Capture the cell that displays the provided text and extract its [X, Y] central coordinate. 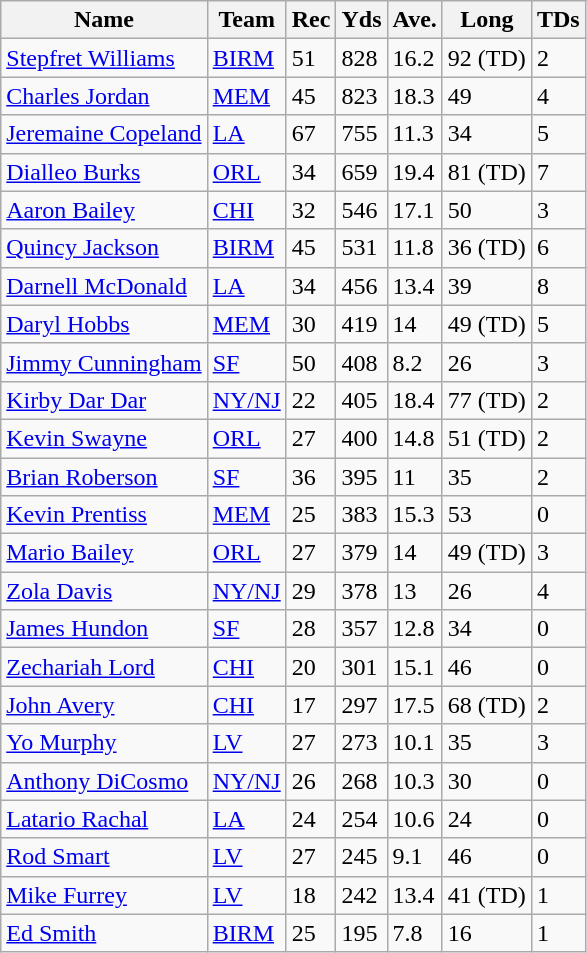
36 (TD) [486, 248]
16.2 [414, 58]
8 [558, 286]
Rod Smart [104, 857]
254 [362, 819]
297 [362, 705]
Yds [362, 20]
245 [362, 857]
Team [246, 20]
531 [362, 248]
22 [311, 400]
Aaron Bailey [104, 210]
828 [362, 58]
Kevin Swayne [104, 438]
659 [362, 172]
18 [311, 895]
Daryl Hobbs [104, 324]
Long [486, 20]
17.1 [414, 210]
James Hundon [104, 629]
419 [362, 324]
Anthony DiCosmo [104, 781]
378 [362, 591]
Zechariah Lord [104, 667]
Yo Murphy [104, 743]
Quincy Jackson [104, 248]
242 [362, 895]
7 [558, 172]
456 [362, 286]
7.8 [414, 933]
11 [414, 477]
Ave. [414, 20]
11.3 [414, 134]
Dialleo Burks [104, 172]
18.3 [414, 96]
51 [311, 58]
6 [558, 248]
8.2 [414, 362]
273 [362, 743]
Kirby Dar Dar [104, 400]
20 [311, 667]
Mike Furrey [104, 895]
755 [362, 134]
41 (TD) [486, 895]
TDs [558, 20]
39 [486, 286]
10.3 [414, 781]
546 [362, 210]
32 [311, 210]
Zola Davis [104, 591]
12.8 [414, 629]
15.3 [414, 515]
13 [414, 591]
Jeremaine Copeland [104, 134]
17 [311, 705]
28 [311, 629]
Stepfret Williams [104, 58]
Brian Roberson [104, 477]
81 (TD) [486, 172]
Name [104, 20]
268 [362, 781]
17.5 [414, 705]
19.4 [414, 172]
400 [362, 438]
14.8 [414, 438]
53 [486, 515]
10.6 [414, 819]
Darnell McDonald [104, 286]
67 [311, 134]
15.1 [414, 667]
John Avery [104, 705]
36 [311, 477]
357 [362, 629]
379 [362, 553]
301 [362, 667]
383 [362, 515]
408 [362, 362]
395 [362, 477]
Kevin Prentiss [104, 515]
77 (TD) [486, 400]
Charles Jordan [104, 96]
Ed Smith [104, 933]
195 [362, 933]
92 (TD) [486, 58]
Rec [311, 20]
29 [311, 591]
405 [362, 400]
16 [486, 933]
51 (TD) [486, 438]
823 [362, 96]
11.8 [414, 248]
18.4 [414, 400]
68 (TD) [486, 705]
49 [486, 96]
9.1 [414, 857]
Latario Rachal [104, 819]
10.1 [414, 743]
Jimmy Cunningham [104, 362]
Mario Bailey [104, 553]
